Find where the given text appears and provide that cell's center as (x, y) coordinate. 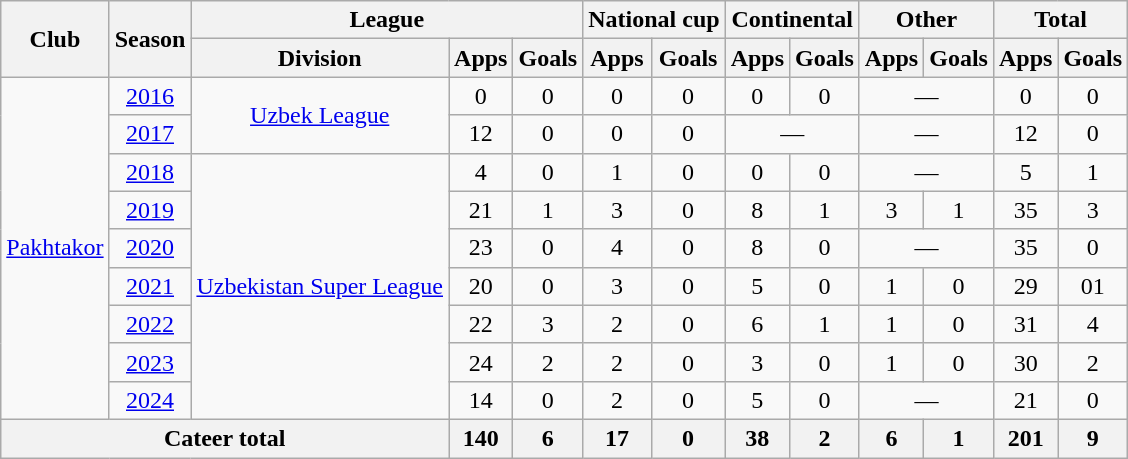
2016 (150, 96)
Club (55, 39)
14 (481, 400)
Total (1060, 20)
29 (1025, 286)
31 (1025, 324)
2024 (150, 400)
Uzbek League (320, 115)
30 (1025, 362)
2023 (150, 362)
Continental (792, 20)
2021 (150, 286)
Division (320, 58)
2020 (150, 248)
Cateer total (225, 438)
Other (926, 20)
01 (1093, 286)
2018 (150, 172)
2019 (150, 210)
38 (757, 438)
2022 (150, 324)
23 (481, 248)
Uzbekistan Super League (320, 286)
20 (481, 286)
140 (481, 438)
Pakhtakor (55, 248)
24 (481, 362)
National cup (654, 20)
22 (481, 324)
9 (1093, 438)
Season (150, 39)
201 (1025, 438)
League (387, 20)
2017 (150, 134)
17 (617, 438)
